Detect which cell encompasses the target text, then output its [x, y] center coordinate. 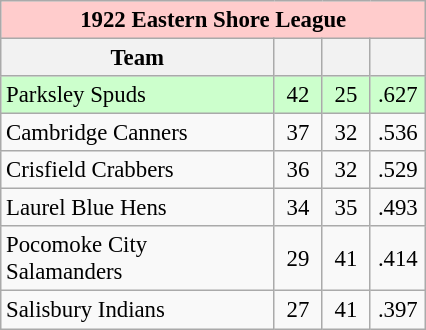
Laurel Blue Hens [138, 208]
Cambridge Canners [138, 133]
1922 Eastern Shore League [214, 20]
34 [298, 208]
42 [298, 95]
Parksley Spuds [138, 95]
29 [298, 258]
Pocomoke City Salamanders [138, 258]
27 [298, 310]
36 [298, 170]
Team [138, 58]
.414 [398, 258]
35 [346, 208]
.536 [398, 133]
Crisfield Crabbers [138, 170]
.493 [398, 208]
25 [346, 95]
.397 [398, 310]
.627 [398, 95]
37 [298, 133]
.529 [398, 170]
Salisbury Indians [138, 310]
